Provide the (X, Y) coordinate of the cell's center where the given text is located.  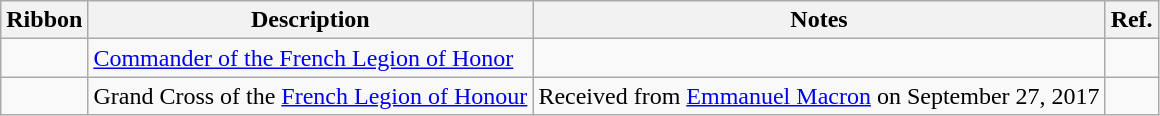
Ribbon (44, 20)
Description (310, 20)
Commander of the French Legion of Honor (310, 58)
Received from Emmanuel Macron on September 27, 2017 (819, 96)
Grand Cross of the French Legion of Honour (310, 96)
Ref. (1132, 20)
Notes (819, 20)
